Output the (x, y) coordinate of the center of the cell containing the given text.  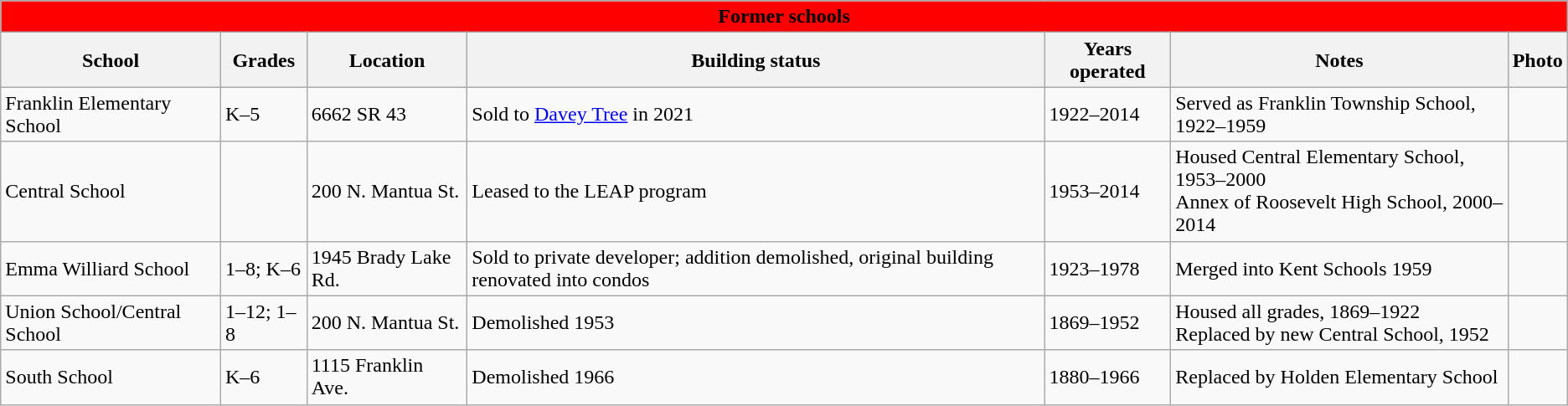
6662 SR 43 (387, 114)
1923–1978 (1107, 268)
1945 Brady Lake Rd. (387, 268)
Central School (111, 191)
Union School/Central School (111, 323)
Sold to private developer; addition demolished, original building renovated into condos (756, 268)
Former schools (784, 17)
Leased to the LEAP program (756, 191)
Served as Franklin Township School, 1922–1959 (1339, 114)
Building status (756, 60)
Merged into Kent Schools 1959 (1339, 268)
Grades (263, 60)
Location (387, 60)
Franklin Elementary School (111, 114)
Emma Williard School (111, 268)
Photo (1538, 60)
K–6 (263, 377)
1953–2014 (1107, 191)
Sold to Davey Tree in 2021 (756, 114)
School (111, 60)
1–8; K–6 (263, 268)
Replaced by Holden Elementary School (1339, 377)
1115 Franklin Ave. (387, 377)
1880–1966 (1107, 377)
1869–1952 (1107, 323)
Demolished 1966 (756, 377)
Housed all grades, 1869–1922Replaced by new Central School, 1952 (1339, 323)
Housed Central Elementary School, 1953–2000Annex of Roosevelt High School, 2000–2014 (1339, 191)
Notes (1339, 60)
1–12; 1–8 (263, 323)
K–5 (263, 114)
South School (111, 377)
Years operated (1107, 60)
Demolished 1953 (756, 323)
1922–2014 (1107, 114)
